Return [X, Y] of the center of cell containing provided text 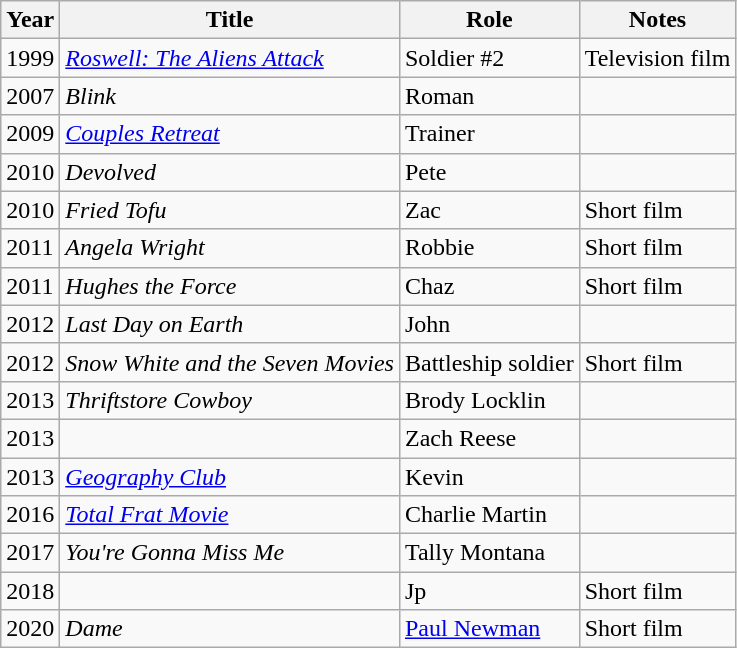
2017 [30, 553]
Paul Newman [489, 629]
Role [489, 20]
Roswell: The Aliens Attack [230, 58]
Pete [489, 172]
Zach Reese [489, 438]
You're Gonna Miss Me [230, 553]
Devolved [230, 172]
Last Day on Earth [230, 324]
Jp [489, 591]
Robbie [489, 248]
Thriftstore Cowboy [230, 400]
Angela Wright [230, 248]
Television film [658, 58]
Trainer [489, 134]
Snow White and the Seven Movies [230, 362]
John [489, 324]
1999 [30, 58]
Chaz [489, 286]
Fried Tofu [230, 210]
Dame [230, 629]
Hughes the Force [230, 286]
Title [230, 20]
Tally Montana [489, 553]
2016 [30, 515]
Couples Retreat [230, 134]
Kevin [489, 477]
Roman [489, 96]
Geography Club [230, 477]
Charlie Martin [489, 515]
2020 [30, 629]
Battleship soldier [489, 362]
2018 [30, 591]
Zac [489, 210]
Blink [230, 96]
2009 [30, 134]
Soldier #2 [489, 58]
2007 [30, 96]
Total Frat Movie [230, 515]
Notes [658, 20]
Brody Locklin [489, 400]
Year [30, 20]
